Find where the given text appears and provide that cell's center as (X, Y) coordinate. 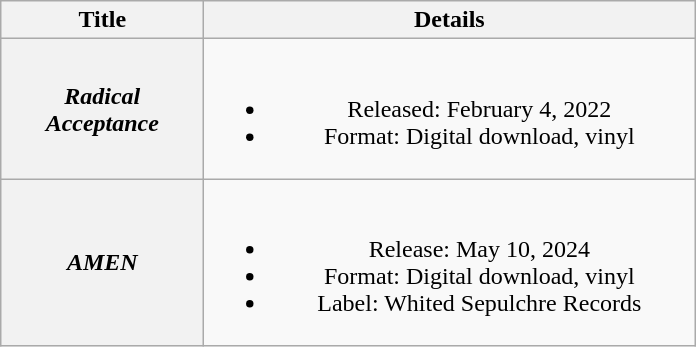
Details (450, 20)
AMEN (102, 262)
Title (102, 20)
Release: May 10, 2024Format: Digital download, vinylLabel: Whited Sepulchre Records (450, 262)
Released: February 4, 2022Format: Digital download, vinyl (450, 109)
Radical Acceptance (102, 109)
